Locate the cell with the specified text and output its [x, y] center coordinate. 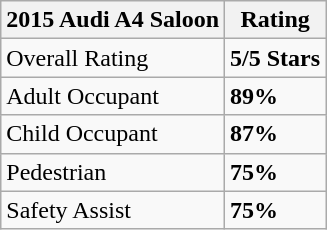
Rating [276, 20]
87% [276, 134]
Child Occupant [113, 134]
Pedestrian [113, 172]
Adult Occupant [113, 96]
Overall Rating [113, 58]
2015 Audi A4 Saloon [113, 20]
5/5 Stars [276, 58]
Safety Assist [113, 210]
89% [276, 96]
